Identify which cell holds the provided text, then report its [X, Y] central coordinate. 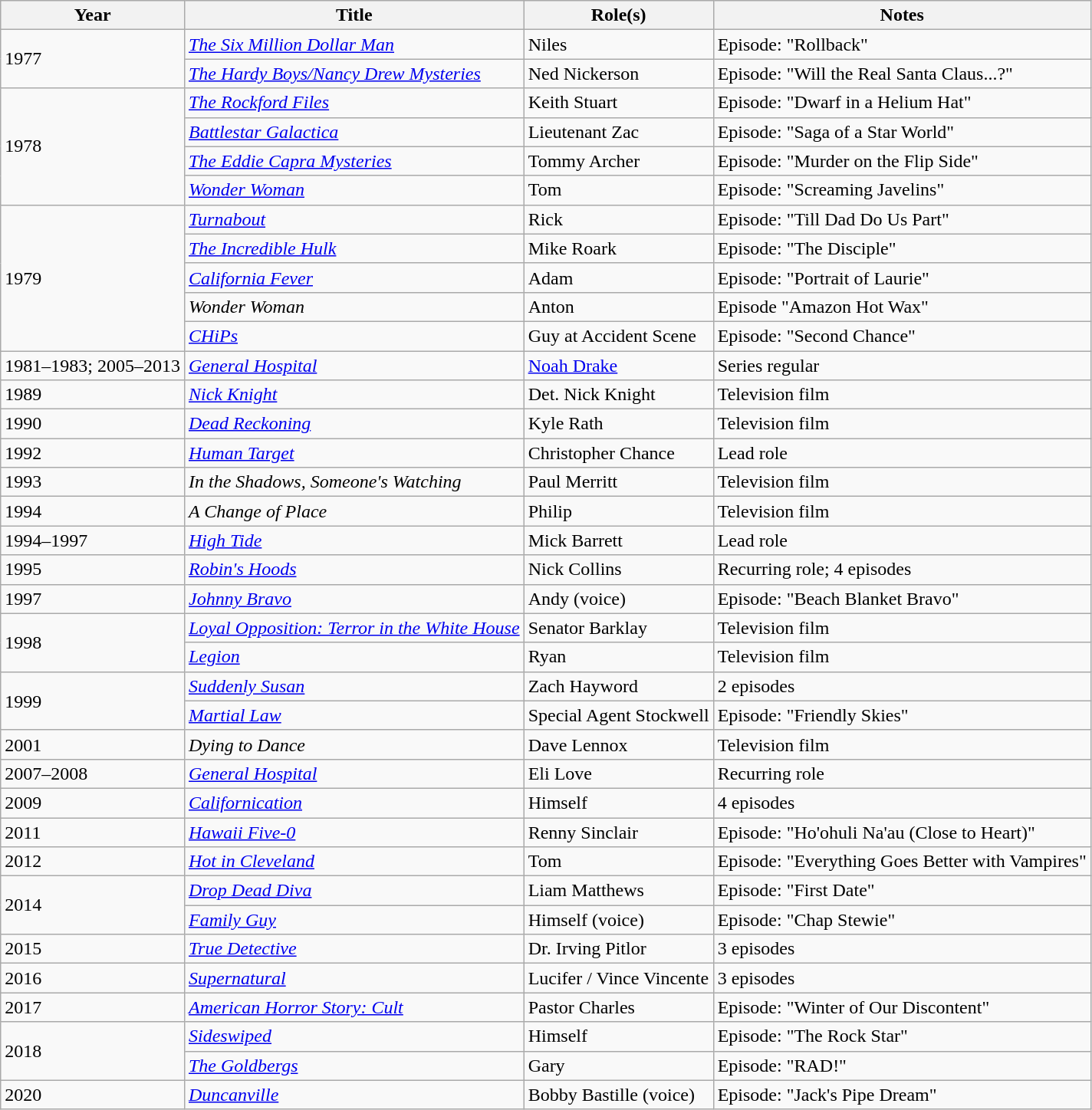
Nick Collins [618, 570]
1981–1983; 2005–2013 [93, 366]
Episode: "The Rock Star" [902, 1036]
Pastor Charles [618, 1007]
Renny Sinclair [618, 832]
The Eddie Capra Mysteries [354, 161]
Drop Dead Diva [354, 891]
Kyle Rath [618, 424]
Ryan [618, 657]
Battlestar Galactica [354, 132]
Andy (voice) [618, 599]
2007–2008 [93, 773]
Role(s) [618, 15]
Episode: "First Date" [902, 891]
High Tide [354, 540]
Tommy Archer [618, 161]
Notes [902, 15]
The Six Million Dollar Man [354, 44]
Suddenly Susan [354, 686]
The Goldbergs [354, 1066]
Niles [618, 44]
Episode: "Chap Stewie" [902, 920]
Dave Lennox [618, 744]
Robin's Hoods [354, 570]
Episode: "Portrait of Laurie" [902, 277]
Duncanville [354, 1095]
Series regular [902, 366]
Adam [618, 277]
2017 [93, 1007]
2011 [93, 832]
Keith Stuart [618, 103]
Episode "Amazon Hot Wax" [902, 307]
Philip [618, 511]
Recurring role [902, 773]
California Fever [354, 277]
CHiPs [354, 336]
True Detective [354, 949]
Loyal Opposition: Terror in the White House [354, 628]
Noah Drake [618, 366]
Episode: "Ho'ohuli Na'au (Close to Heart)" [902, 832]
Year [93, 15]
1995 [93, 570]
2015 [93, 949]
Episode: "Murder on the Flip Side" [902, 161]
The Incredible Hulk [354, 248]
Episode: "Everything Goes Better with Vampires" [902, 862]
Episode: "Second Chance" [902, 336]
Episode: "Rollback" [902, 44]
Episode: "Beach Blanket Bravo" [902, 599]
Paul Merritt [618, 482]
Recurring role; 4 episodes [902, 570]
1992 [93, 453]
Anton [618, 307]
1989 [93, 395]
Dr. Irving Pitlor [618, 949]
In the Shadows, Someone's Watching [354, 482]
Episode: "Saga of a Star World" [902, 132]
4 episodes [902, 803]
Rick [618, 219]
The Rockford Files [354, 103]
Mick Barrett [618, 540]
Guy at Accident Scene [618, 336]
1999 [93, 701]
Martial Law [354, 715]
Christopher Chance [618, 453]
Episode: "Dwarf in a Helium Hat" [902, 103]
2018 [93, 1051]
1997 [93, 599]
Episode: "RAD!" [902, 1066]
1990 [93, 424]
Episode: "Winter of Our Discontent" [902, 1007]
Episode: "The Disciple" [902, 248]
1994 [93, 511]
Senator Barklay [618, 628]
Johnny Bravo [354, 599]
1977 [93, 59]
2020 [93, 1095]
Hawaii Five-0 [354, 832]
Liam Matthews [618, 891]
Nick Knight [354, 395]
1993 [93, 482]
Episode: "Screaming Javelins" [902, 190]
Ned Nickerson [618, 74]
2001 [93, 744]
2012 [93, 862]
Dying to Dance [354, 744]
Legion [354, 657]
Lucifer / Vince Vincente [618, 978]
Californication [354, 803]
Mike Roark [618, 248]
Eli Love [618, 773]
The Hardy Boys/Nancy Drew Mysteries [354, 74]
Dead Reckoning [354, 424]
Family Guy [354, 920]
1994–1997 [93, 540]
Episode: "Will the Real Santa Claus...?" [902, 74]
Det. Nick Knight [618, 395]
Human Target [354, 453]
Sideswiped [354, 1036]
1978 [93, 146]
Bobby Bastille (voice) [618, 1095]
Episode: "Till Dad Do Us Part" [902, 219]
Title [354, 15]
Special Agent Stockwell [618, 715]
2009 [93, 803]
Zach Hayword [618, 686]
1979 [93, 277]
2014 [93, 905]
Turnabout [354, 219]
Himself (voice) [618, 920]
Gary [618, 1066]
Hot in Cleveland [354, 862]
A Change of Place [354, 511]
2016 [93, 978]
Episode: "Friendly Skies" [902, 715]
Episode: "Jack's Pipe Dream" [902, 1095]
American Horror Story: Cult [354, 1007]
Supernatural [354, 978]
2 episodes [902, 686]
1998 [93, 642]
Lieutenant Zac [618, 132]
